Capture the cell that displays the provided text and extract its [x, y] central coordinate. 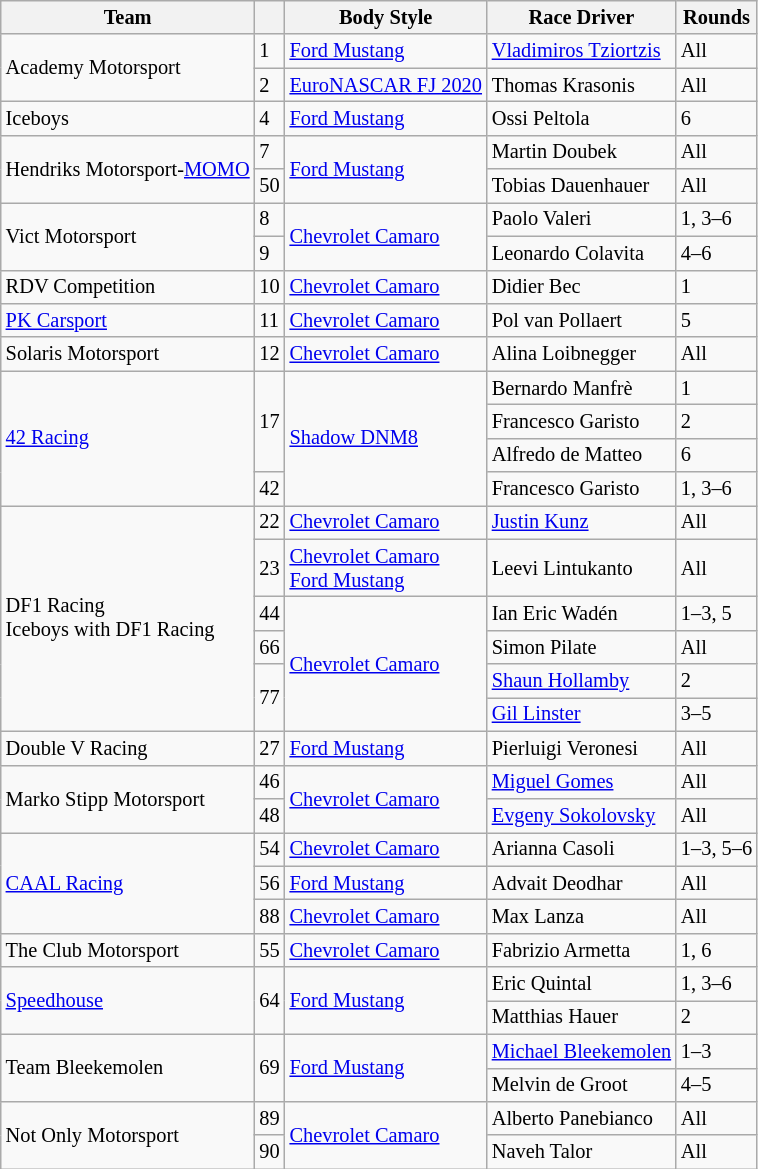
89 [270, 1118]
56 [270, 883]
4–5 [716, 1085]
Not Only Motorsport [128, 1134]
Hendriks Motorsport-MOMO [128, 168]
3–5 [716, 714]
1–3 [716, 1051]
Justin Kunz [582, 522]
Alberto Panebianco [582, 1118]
77 [270, 698]
5 [716, 320]
11 [270, 320]
Matthias Hauer [582, 1017]
PK Carsport [128, 320]
7 [270, 152]
Pol van Pollaert [582, 320]
Body Style [386, 17]
1, 6 [716, 950]
Gil Linster [582, 714]
Tobias Dauenhauer [582, 186]
Max Lanza [582, 916]
46 [270, 782]
Eric Quintal [582, 984]
Naveh Talor [582, 1152]
64 [270, 1000]
Ian Eric Wadén [582, 613]
Bernardo Manfrè [582, 388]
10 [270, 287]
69 [270, 1068]
CAAL Racing [128, 882]
The Club Motorsport [128, 950]
Race Driver [582, 17]
Advait Deodhar [582, 883]
Ossi Peltola [582, 118]
Didier Bec [582, 287]
Pierluigi Veronesi [582, 748]
88 [270, 916]
RDV Competition [128, 287]
55 [270, 950]
22 [270, 522]
17 [270, 422]
Miguel Gomes [582, 782]
44 [270, 613]
Marko Stipp Motorsport [128, 798]
90 [270, 1152]
Leonardo Colavita [582, 253]
42 Racing [128, 438]
Simon Pilate [582, 647]
Paolo Valeri [582, 219]
DF1 Racing Iceboys with DF1 Racing [128, 618]
Academy Motorsport [128, 68]
Martin Doubek [582, 152]
4–6 [716, 253]
Vladimiros Tziortzis [582, 51]
Double V Racing [128, 748]
27 [270, 748]
Chevrolet Camaro Ford Mustang [386, 568]
EuroNASCAR FJ 2020 [386, 85]
Leevi Lintukanto [582, 568]
Arianna Casoli [582, 849]
42 [270, 489]
Michael Bleekemolen [582, 1051]
Team Bleekemolen [128, 1068]
Evgeny Sokolovsky [582, 815]
48 [270, 815]
Shaun Hollamby [582, 681]
1–3, 5–6 [716, 849]
Alina Loibnegger [582, 354]
Speedhouse [128, 1000]
Vict Motorsport [128, 236]
Alfredo de Matteo [582, 455]
8 [270, 219]
23 [270, 568]
66 [270, 647]
12 [270, 354]
Solaris Motorsport [128, 354]
Thomas Krasonis [582, 85]
50 [270, 186]
Shadow DNM8 [386, 438]
54 [270, 849]
Iceboys [128, 118]
1–3, 5 [716, 613]
9 [270, 253]
Melvin de Groot [582, 1085]
Rounds [716, 17]
Fabrizio Armetta [582, 950]
Team [128, 17]
4 [270, 118]
